Identify which cell holds the provided text, then report its [X, Y] central coordinate. 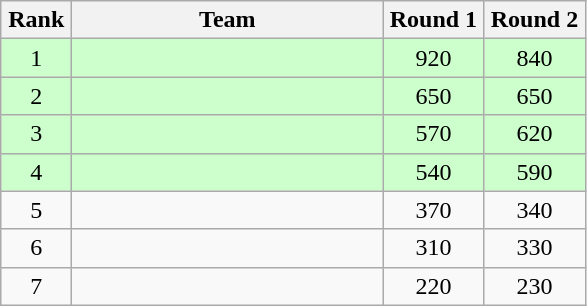
370 [434, 210]
Round 1 [434, 20]
840 [534, 58]
620 [534, 134]
1 [36, 58]
310 [434, 248]
6 [36, 248]
Rank [36, 20]
540 [434, 172]
220 [434, 286]
3 [36, 134]
920 [434, 58]
5 [36, 210]
2 [36, 96]
Team [228, 20]
570 [434, 134]
4 [36, 172]
Round 2 [534, 20]
340 [534, 210]
7 [36, 286]
590 [534, 172]
230 [534, 286]
330 [534, 248]
